From the cell containing the given text, extract its center point as [x, y] coordinate. 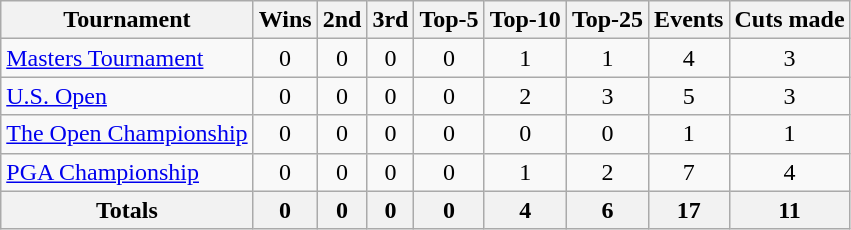
The Open Championship [127, 134]
Tournament [127, 20]
7 [689, 172]
3rd [390, 20]
Masters Tournament [127, 58]
Top-25 [607, 20]
Totals [127, 210]
Wins [285, 20]
6 [607, 210]
Events [689, 20]
5 [689, 96]
17 [689, 210]
PGA Championship [127, 172]
U.S. Open [127, 96]
Cuts made [790, 20]
2nd [342, 20]
11 [790, 210]
Top-10 [525, 20]
Top-5 [449, 20]
